Locate the cell with the specified text and output its (x, y) center coordinate. 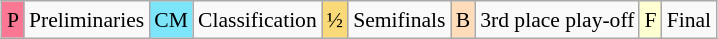
B (464, 20)
Semifinals (399, 20)
3rd place play-off (557, 20)
½ (335, 20)
Classification (258, 20)
CM (171, 20)
F (650, 20)
P (13, 20)
Final (690, 20)
Preliminaries (86, 20)
